Scan for the cell matching the given text and deliver its (X, Y) coordinate at center. 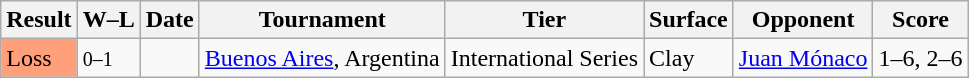
Result (39, 20)
Clay (689, 58)
1–6, 2–6 (920, 58)
Buenos Aires, Argentina (322, 58)
Tournament (322, 20)
Score (920, 20)
International Series (544, 58)
Juan Mónaco (803, 58)
Surface (689, 20)
Opponent (803, 20)
W–L (108, 20)
Loss (39, 58)
Tier (544, 20)
0–1 (108, 58)
Date (170, 20)
